Pinpoint the cell where the given text exists, returning its (x, y) midpoint coordinate. 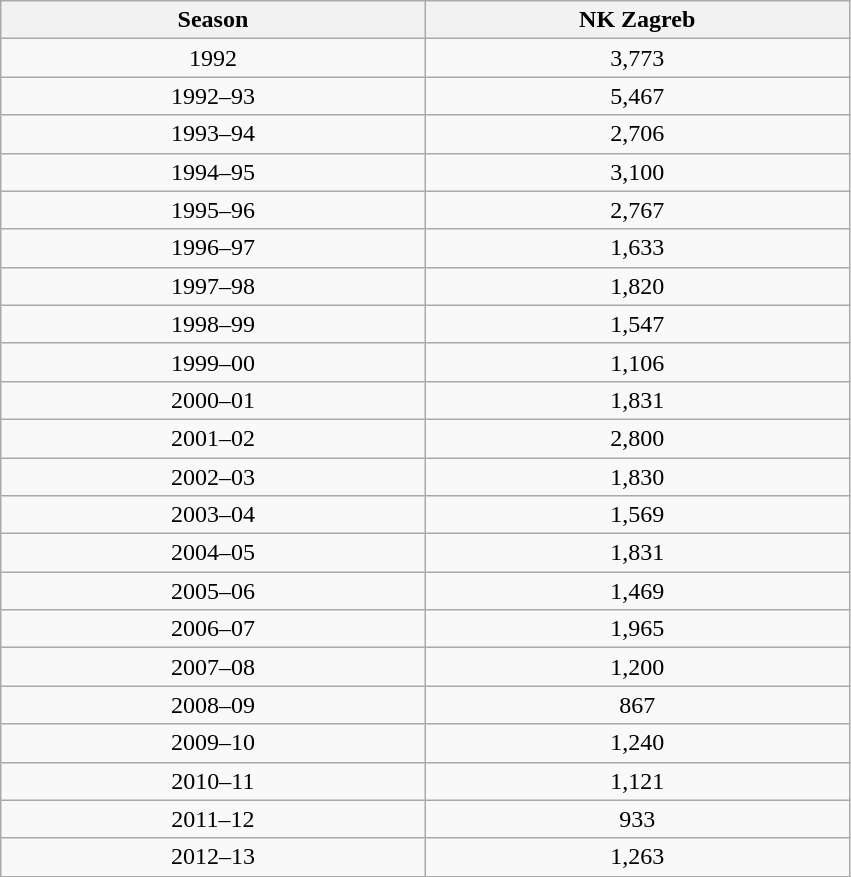
3,100 (637, 172)
2,800 (637, 438)
1,121 (637, 781)
1,547 (637, 324)
1,569 (637, 515)
2010–11 (213, 781)
1,633 (637, 248)
3,773 (637, 58)
2,706 (637, 134)
NK Zagreb (637, 20)
1992 (213, 58)
1994–95 (213, 172)
2004–05 (213, 553)
1,469 (637, 591)
Season (213, 20)
5,467 (637, 96)
1992–93 (213, 96)
2002–03 (213, 477)
1,830 (637, 477)
1997–98 (213, 286)
2,767 (637, 210)
2008–09 (213, 705)
2005–06 (213, 591)
1,965 (637, 629)
1998–99 (213, 324)
1,106 (637, 362)
1,240 (637, 743)
1,200 (637, 667)
933 (637, 819)
2012–13 (213, 857)
1,263 (637, 857)
2001–02 (213, 438)
1999–00 (213, 362)
1993–94 (213, 134)
867 (637, 705)
1996–97 (213, 248)
2006–07 (213, 629)
2009–10 (213, 743)
2000–01 (213, 400)
2003–04 (213, 515)
1995–96 (213, 210)
2011–12 (213, 819)
2007–08 (213, 667)
1,820 (637, 286)
